Pinpoint the cell where the given text exists, returning its [X, Y] midpoint coordinate. 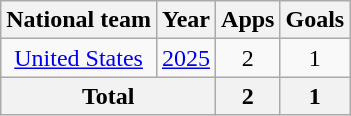
Year [186, 20]
United States [79, 58]
National team [79, 20]
Goals [315, 20]
2025 [186, 58]
Apps [248, 20]
Total [108, 96]
